Search for the cell housing the specified text and yield its (X, Y) center coordinate. 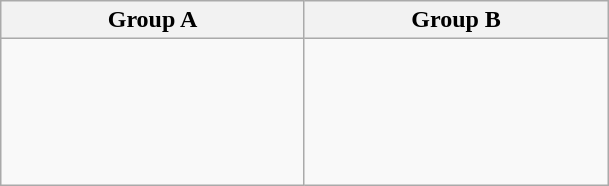
Group B (456, 20)
Group A (153, 20)
